Provide the [x, y] coordinate of the cell's center where the given text is located.  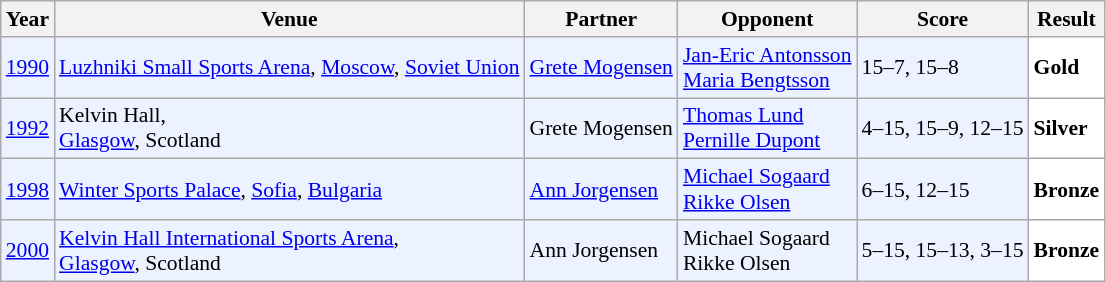
1998 [28, 190]
Result [1067, 19]
Score [943, 19]
Winter Sports Palace, Sofia, Bulgaria [289, 190]
4–15, 15–9, 12–15 [943, 128]
Silver [1067, 128]
Jan-Eric Antonsson Maria Bengtsson [768, 68]
Gold [1067, 68]
Year [28, 19]
Luzhniki Small Sports Arena, Moscow, Soviet Union [289, 68]
Partner [602, 19]
6–15, 12–15 [943, 190]
5–15, 15–13, 3–15 [943, 250]
Kelvin Hall International Sports Arena,Glasgow, Scotland [289, 250]
Venue [289, 19]
15–7, 15–8 [943, 68]
1990 [28, 68]
Thomas Lund Pernille Dupont [768, 128]
Opponent [768, 19]
Kelvin Hall,Glasgow, Scotland [289, 128]
1992 [28, 128]
2000 [28, 250]
